Pinpoint the cell where the given text exists, returning its [X, Y] midpoint coordinate. 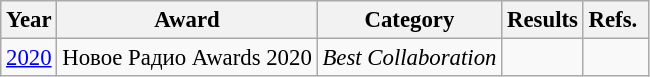
Category [410, 20]
Year [29, 20]
Award [187, 20]
2020 [29, 58]
Best Collaboration [410, 58]
Refs. [616, 20]
Results [542, 20]
Новое Радио Awards 2020 [187, 58]
